Extract the [x, y] coordinate from the center of the cell holding the provided text.  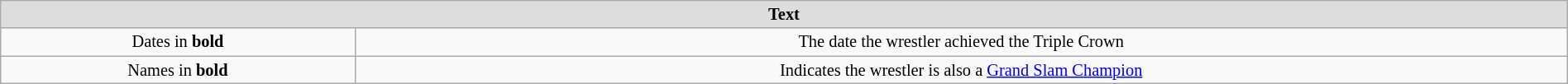
Names in bold [178, 70]
Indicates the wrestler is also a Grand Slam Champion [961, 70]
The date the wrestler achieved the Triple Crown [961, 42]
Dates in bold [178, 42]
Text [784, 14]
